Search for the cell housing the specified text and yield its [x, y] center coordinate. 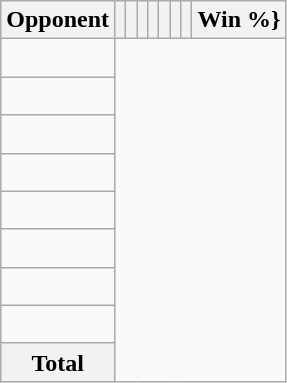
Opponent [58, 20]
Total [58, 362]
Win %} [239, 20]
